Determine the [X, Y] coordinate at the center of the cell enclosing the given text.  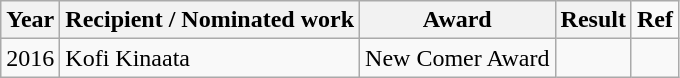
2016 [30, 58]
Year [30, 20]
Award [458, 20]
Ref [654, 20]
Recipient / Nominated work [210, 20]
Result [593, 20]
Kofi Kinaata [210, 58]
New Comer Award [458, 58]
